Return the (X, Y) coordinate for the center point of the cell that contains the specified text.  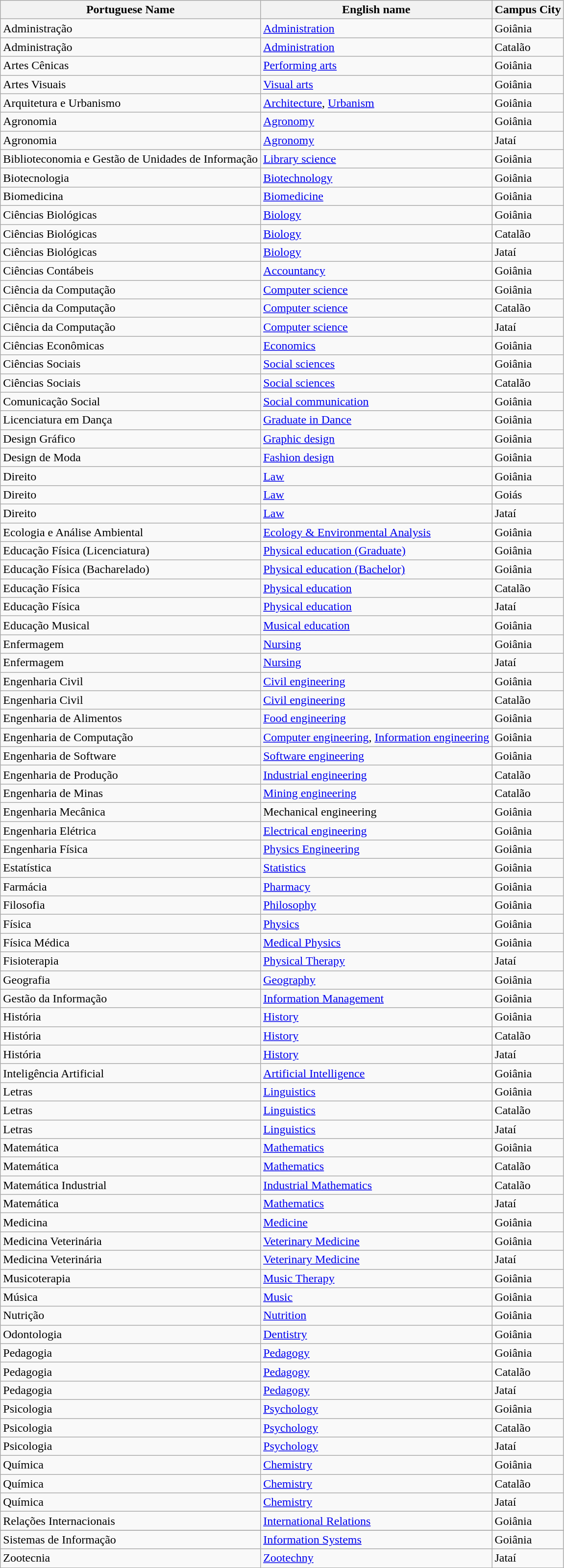
Biomedicina (130, 196)
Engenharia Elétrica (130, 831)
Física (130, 924)
Educação Musical (130, 625)
Biblioteconomia e Gestão de Unidades de Informação (130, 159)
Music Therapy (376, 1278)
Artificial Intelligence (376, 1073)
Industrial engineering (376, 774)
Design de Moda (130, 457)
Graduate in Dance (376, 420)
Pharmacy (376, 887)
Medical Physics (376, 943)
Social communication (376, 401)
Ciências Contábeis (130, 271)
Engenharia de Alimentos (130, 719)
Gestão da Informação (130, 998)
Engenharia de Minas (130, 793)
Mechanical engineering (376, 812)
Goiás (528, 495)
Engenharia Mecânica (130, 812)
Engenharia de Produção (130, 774)
Design Gráfico (130, 439)
Musicoterapia (130, 1278)
Biotecnologia (130, 177)
Food engineering (376, 719)
Artes Cênicas (130, 66)
Physical education (Graduate) (376, 551)
Arquitetura e Urbanismo (130, 103)
Medicina (130, 1222)
Música (130, 1297)
International Relations (376, 1521)
Matemática Industrial (130, 1185)
Relações Internacionais (130, 1521)
Engenharia de Computação (130, 737)
Zootecnia (130, 1558)
Fisioterapia (130, 961)
Information Systems (376, 1540)
Comunicação Social (130, 401)
Sistemas de Informação (130, 1540)
Portuguese Name (130, 10)
Biotechnology (376, 177)
Information Management (376, 998)
Philosophy (376, 905)
Geography (376, 980)
Medicine (376, 1222)
Software engineering (376, 756)
Artes Visuais (130, 84)
Licenciatura em Dança (130, 420)
Physical education (Bachelor) (376, 570)
Nutrition (376, 1316)
Electrical engineering (376, 831)
English name (376, 10)
Ecologia e Análise Ambiental (130, 532)
Accountancy (376, 271)
Performing arts (376, 66)
Engenharia de Software (130, 756)
Ecology & Environmental Analysis (376, 532)
Architecture, Urbanism (376, 103)
Física Médica (130, 943)
Economics (376, 346)
Fashion design (376, 457)
Statistics (376, 868)
Geografia (130, 980)
Biomedicine (376, 196)
Music (376, 1297)
Physical Therapy (376, 961)
Musical education (376, 625)
Inteligência Artificial (130, 1073)
Filosofia (130, 905)
Dentistry (376, 1334)
Industrial Mathematics (376, 1185)
Estatística (130, 868)
Educação Física (Bacharelado) (130, 570)
Mining engineering (376, 793)
Physics Engineering (376, 849)
Campus City (528, 10)
Physics (376, 924)
Odontologia (130, 1334)
Visual arts (376, 84)
Computer engineering, Information engineering (376, 737)
Library science (376, 159)
Zootechny (376, 1558)
Ciências Econômicas (130, 346)
Engenharia Física (130, 849)
Educação Física (Licenciatura) (130, 551)
Farmácia (130, 887)
Graphic design (376, 439)
Nutrição (130, 1316)
